Pinpoint the cell where the given text exists, returning its (x, y) midpoint coordinate. 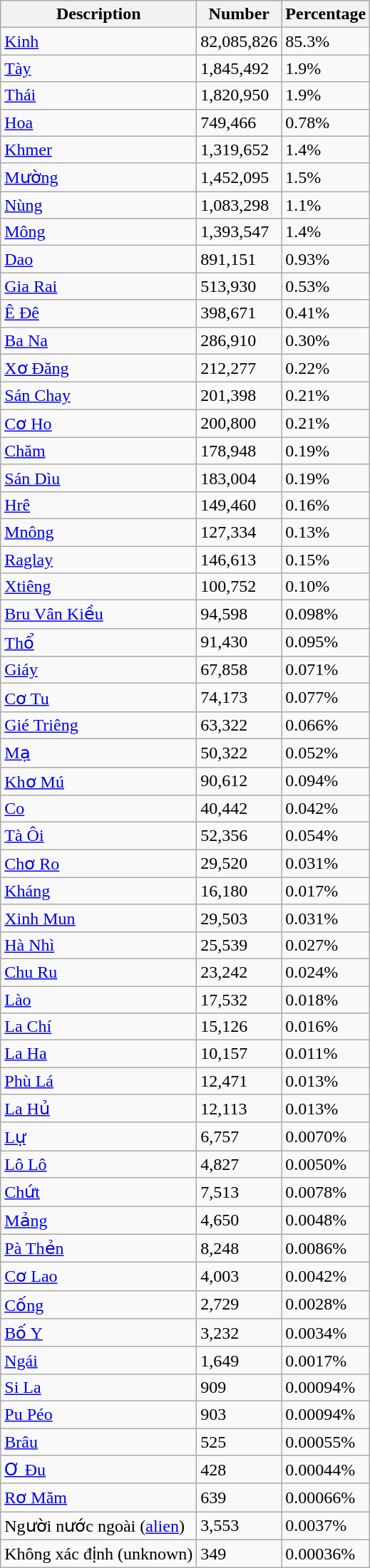
15,126 (240, 1027)
1,319,652 (240, 150)
Cơ Lao (98, 1277)
0.0017% (326, 1360)
Dao (98, 259)
0.30% (326, 340)
4,650 (240, 1221)
Thái (98, 95)
0.10% (326, 587)
Kháng (98, 891)
Kinh (98, 41)
1,393,547 (240, 232)
Mông (98, 232)
428 (240, 1470)
Mạ (98, 753)
Chu Ru (98, 972)
2,729 (240, 1305)
Ngái (98, 1360)
12,471 (240, 1081)
0.018% (326, 999)
200,800 (240, 424)
67,858 (240, 670)
0.53% (326, 286)
12,113 (240, 1109)
0.095% (326, 642)
0.011% (326, 1054)
63,322 (240, 725)
La Ha (98, 1054)
85.3% (326, 41)
Mường (98, 177)
0.00036% (326, 1554)
0.071% (326, 670)
Tà Ôi (98, 836)
3,232 (240, 1333)
Gia Rai (98, 286)
Thổ (98, 642)
0.016% (326, 1027)
Hrê (98, 505)
0.13% (326, 532)
0.78% (326, 122)
398,671 (240, 313)
0.16% (326, 505)
La Chí (98, 1027)
0.41% (326, 313)
1.1% (326, 205)
Chứt (98, 1192)
Pu Péo (98, 1414)
146,613 (240, 559)
0.0078% (326, 1192)
Xtiêng (98, 587)
0.077% (326, 698)
178,948 (240, 451)
23,242 (240, 972)
212,277 (240, 368)
0.22% (326, 368)
0.15% (326, 559)
4,003 (240, 1277)
Lô Lô (98, 1164)
Gié Triêng (98, 725)
639 (240, 1498)
Mảng (98, 1221)
0.0086% (326, 1248)
91,430 (240, 642)
29,520 (240, 864)
Không xác định (unknown) (98, 1554)
Hoa (98, 122)
0.054% (326, 836)
Chơ Ro (98, 864)
94,598 (240, 615)
0.93% (326, 259)
52,356 (240, 836)
40,442 (240, 809)
10,157 (240, 1054)
50,322 (240, 753)
749,466 (240, 122)
Lào (98, 999)
Ê Đê (98, 313)
100,752 (240, 587)
0.042% (326, 809)
Sán Chay (98, 396)
Ba Na (98, 340)
Giáy (98, 670)
0.017% (326, 891)
Pà Thẻn (98, 1248)
17,532 (240, 999)
286,910 (240, 340)
Co (98, 809)
Percentage (326, 14)
Bố Y (98, 1333)
3,553 (240, 1526)
1,452,095 (240, 177)
Cơ Ho (98, 424)
1.5% (326, 177)
0.0050% (326, 1164)
149,460 (240, 505)
7,513 (240, 1192)
0.024% (326, 972)
Nùng (98, 205)
90,612 (240, 781)
Ơ Đu (98, 1470)
0.098% (326, 615)
1,083,298 (240, 205)
891,151 (240, 259)
513,930 (240, 286)
Si La (98, 1387)
0.0070% (326, 1136)
Rơ Măm (98, 1498)
Phù Lá (98, 1081)
Chăm (98, 451)
Cơ Tu (98, 698)
Raglay (98, 559)
183,004 (240, 478)
Xơ Đăng (98, 368)
La Hủ (98, 1109)
0.00044% (326, 1470)
0.052% (326, 753)
74,173 (240, 698)
903 (240, 1414)
0.066% (326, 725)
Lự (98, 1136)
Tày (98, 68)
Khmer (98, 150)
1,845,492 (240, 68)
Mnông (98, 532)
82,085,826 (240, 41)
0.0048% (326, 1221)
Bru Vân Kiều (98, 615)
Khơ Mú (98, 781)
Description (98, 14)
6,757 (240, 1136)
525 (240, 1442)
1,820,950 (240, 95)
Xinh Mun (98, 918)
0.0028% (326, 1305)
25,539 (240, 945)
8,248 (240, 1248)
0.094% (326, 781)
0.00066% (326, 1498)
Brâu (98, 1442)
Cống (98, 1305)
16,180 (240, 891)
Number (240, 14)
Hà Nhì (98, 945)
0.0042% (326, 1277)
909 (240, 1387)
201,398 (240, 396)
Người nước ngoài (alien) (98, 1526)
0.027% (326, 945)
0.0037% (326, 1526)
4,827 (240, 1164)
127,334 (240, 532)
Sán Dìu (98, 478)
349 (240, 1554)
29,503 (240, 918)
0.0034% (326, 1333)
0.00055% (326, 1442)
1,649 (240, 1360)
